Extract the [X, Y] coordinate from the center of the cell holding the provided text.  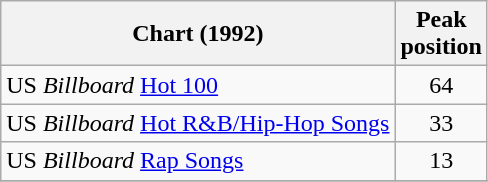
US Billboard Hot R&B/Hip-Hop Songs [198, 123]
64 [441, 85]
US Billboard Hot 100 [198, 85]
Peakposition [441, 34]
13 [441, 161]
Chart (1992) [198, 34]
33 [441, 123]
US Billboard Rap Songs [198, 161]
